Identify which cell holds the provided text, then report its (X, Y) central coordinate. 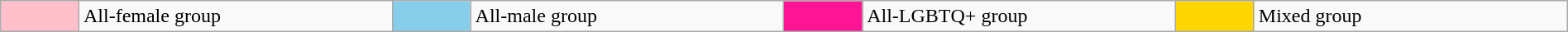
All-male group (627, 16)
All-LGBTQ+ group (1019, 16)
Mixed group (1411, 16)
All-female group (235, 16)
